Return [X, Y] of the center of cell containing provided text 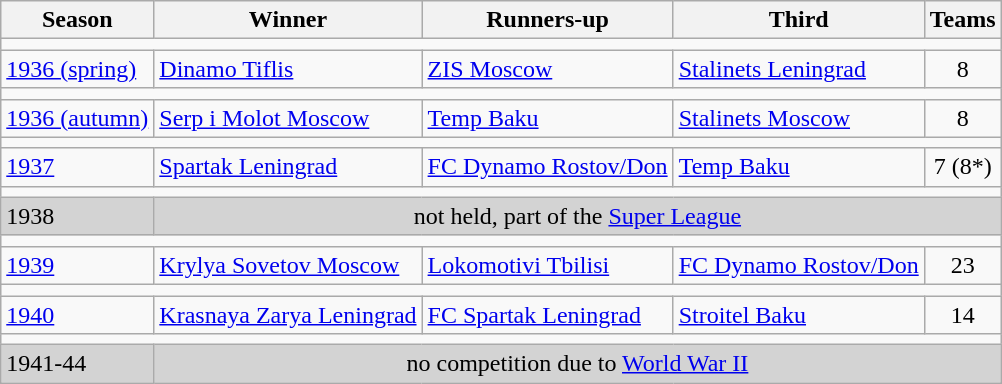
Stroitel Baku [798, 315]
1940 [78, 315]
no competition due to World War II [578, 364]
1938 [78, 216]
23 [962, 265]
Dinamo Tiflis [288, 69]
1939 [78, 265]
1941-44 [78, 364]
1937 [78, 167]
FC Spartak Leningrad [548, 315]
Krasnaya Zarya Leningrad [288, 315]
7 (8*) [962, 167]
Season [78, 20]
Spartak Leningrad [288, 167]
Krylya Sovetov Moscow [288, 265]
not held, part of the Super League [578, 216]
14 [962, 315]
Lokomotivi Tbilisi [548, 265]
1936 (spring) [78, 69]
Stalinets Moscow [798, 118]
Winner [288, 20]
Serp i Molot Moscow [288, 118]
Teams [962, 20]
Runners-up [548, 20]
Third [798, 20]
1936 (autumn) [78, 118]
ZIS Moscow [548, 69]
Stalinets Leningrad [798, 69]
